Output the (X, Y) coordinate of the center of the cell containing the given text.  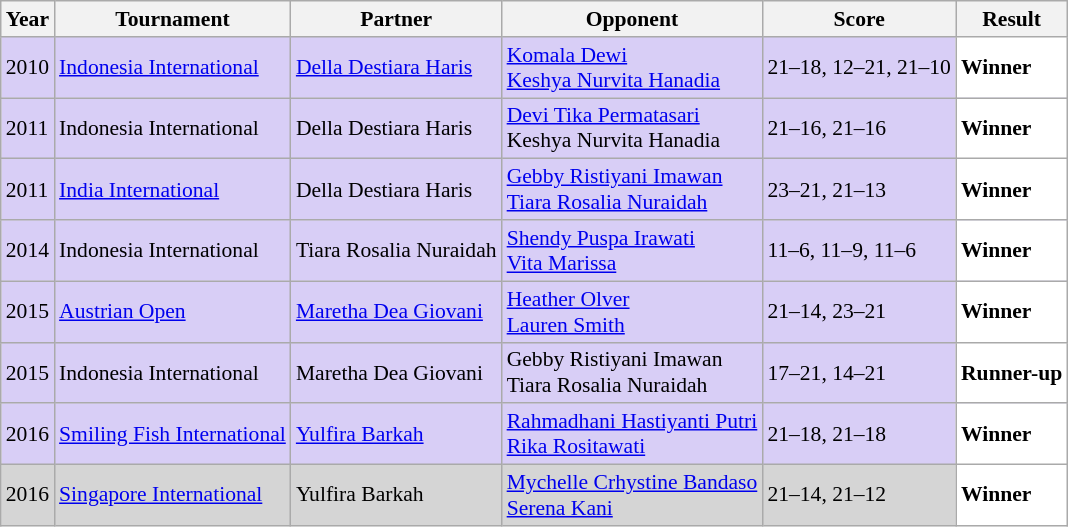
India International (172, 190)
21–18, 21–18 (859, 434)
21–14, 21–12 (859, 496)
11–6, 11–9, 11–6 (859, 250)
Score (859, 19)
Runner-up (1012, 372)
Partner (396, 19)
Rahmadhani Hastiyanti Putri Rika Rositawati (632, 434)
Tiara Rosalia Nuraidah (396, 250)
17–21, 14–21 (859, 372)
Shendy Puspa Irawati Vita Marissa (632, 250)
Smiling Fish International (172, 434)
21–14, 23–21 (859, 312)
21–16, 21–16 (859, 128)
2014 (28, 250)
Devi Tika Permatasari Keshya Nurvita Hanadia (632, 128)
Tournament (172, 19)
Austrian Open (172, 312)
Heather Olver Lauren Smith (632, 312)
23–21, 21–13 (859, 190)
Komala Dewi Keshya Nurvita Hanadia (632, 68)
Year (28, 19)
Singapore International (172, 496)
Result (1012, 19)
Mychelle Crhystine Bandaso Serena Kani (632, 496)
2010 (28, 68)
21–18, 12–21, 21–10 (859, 68)
Opponent (632, 19)
